Locate the cell with the specified text and output its [X, Y] center coordinate. 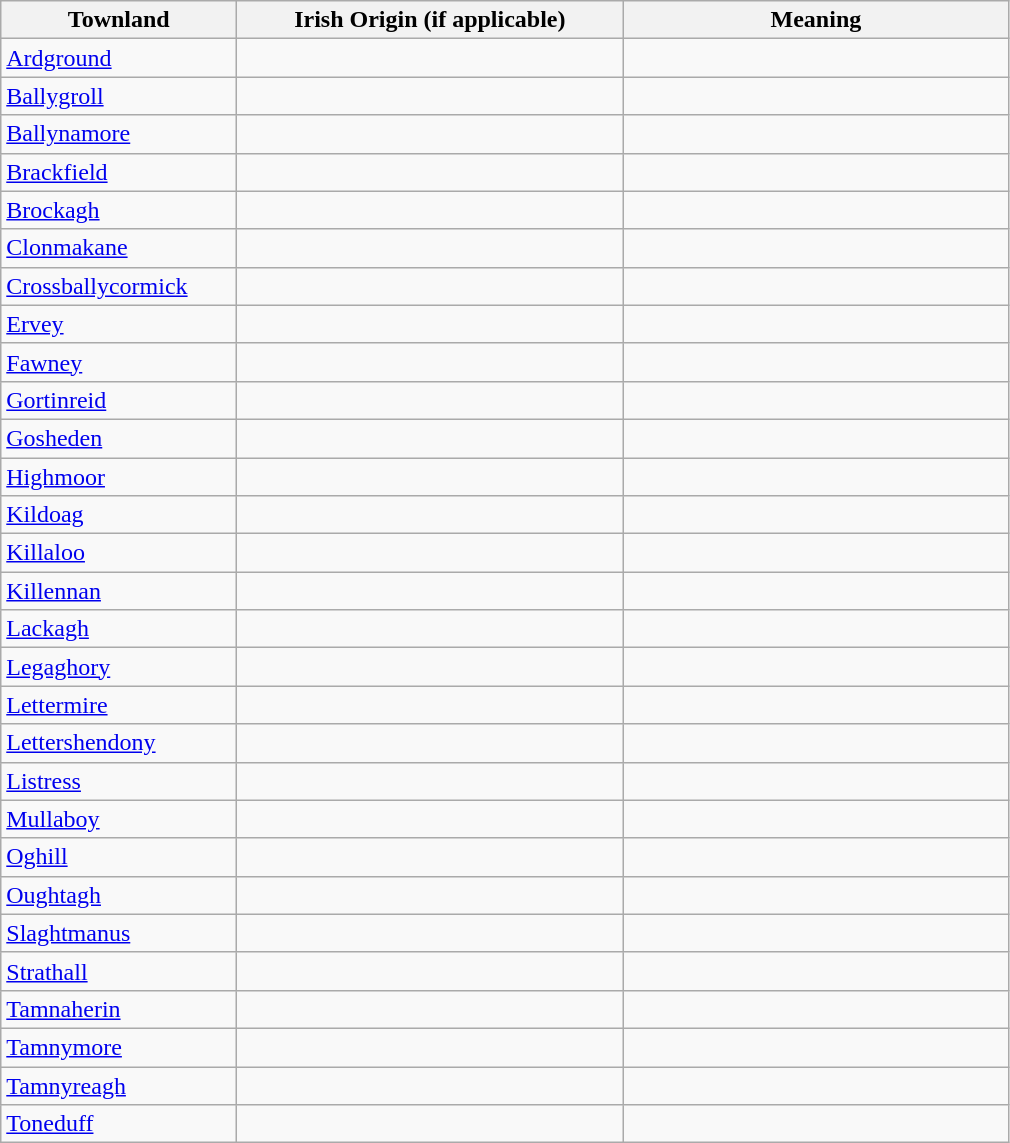
Legaghory [119, 667]
Clonmakane [119, 248]
Oughtagh [119, 895]
Oghill [119, 857]
Fawney [119, 362]
Listress [119, 781]
Killaloo [119, 553]
Tamnaherin [119, 1009]
Gortinreid [119, 400]
Crossballycormick [119, 286]
Mullaboy [119, 819]
Lettershendony [119, 743]
Brockagh [119, 210]
Slaghtmanus [119, 933]
Highmoor [119, 477]
Strathall [119, 971]
Tamnyreagh [119, 1085]
Lettermire [119, 705]
Meaning [816, 20]
Lackagh [119, 629]
Ballynamore [119, 134]
Tamnymore [119, 1047]
Brackfield [119, 172]
Toneduff [119, 1124]
Killennan [119, 591]
Townland [119, 20]
Ballygroll [119, 96]
Kildoag [119, 515]
Irish Origin (if applicable) [430, 20]
Ardground [119, 58]
Ervey [119, 324]
Gosheden [119, 438]
